Detect which cell encompasses the target text, then output its [X, Y] center coordinate. 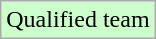
Qualified team [78, 20]
